Pinpoint the cell where the given text exists, returning its [x, y] midpoint coordinate. 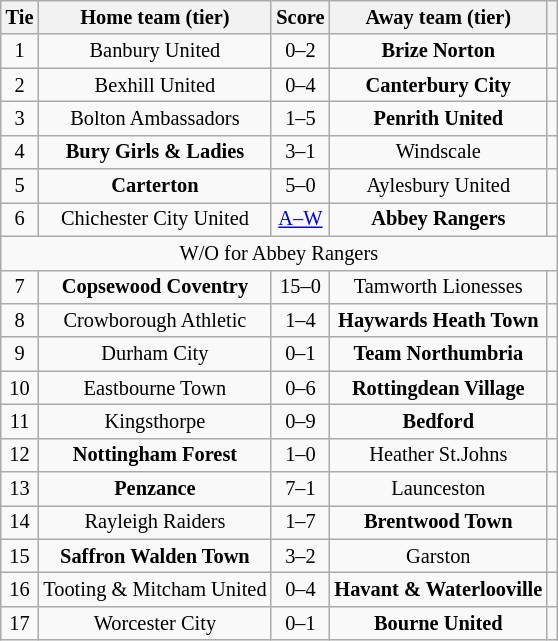
2 [20, 85]
Kingsthorpe [154, 421]
5–0 [300, 186]
6 [20, 219]
Home team (tier) [154, 17]
Copsewood Coventry [154, 287]
13 [20, 489]
Banbury United [154, 51]
14 [20, 522]
Aylesbury United [438, 186]
15–0 [300, 287]
W/O for Abbey Rangers [279, 253]
15 [20, 556]
Launceston [438, 489]
1 [20, 51]
Carterton [154, 186]
Haywards Heath Town [438, 320]
3–1 [300, 152]
1–0 [300, 455]
3 [20, 118]
1–5 [300, 118]
7 [20, 287]
10 [20, 388]
Brentwood Town [438, 522]
Durham City [154, 354]
Bourne United [438, 623]
Chichester City United [154, 219]
Away team (tier) [438, 17]
Bury Girls & Ladies [154, 152]
Team Northumbria [438, 354]
Saffron Walden Town [154, 556]
0–2 [300, 51]
Canterbury City [438, 85]
Penrith United [438, 118]
Rottingdean Village [438, 388]
Bedford [438, 421]
Tamworth Lionesses [438, 287]
Rayleigh Raiders [154, 522]
1–7 [300, 522]
Heather St.Johns [438, 455]
Havant & Waterlooville [438, 589]
5 [20, 186]
8 [20, 320]
4 [20, 152]
Bexhill United [154, 85]
12 [20, 455]
7–1 [300, 489]
Score [300, 17]
Crowborough Athletic [154, 320]
Windscale [438, 152]
17 [20, 623]
Brize Norton [438, 51]
Worcester City [154, 623]
16 [20, 589]
Penzance [154, 489]
11 [20, 421]
3–2 [300, 556]
Nottingham Forest [154, 455]
0–6 [300, 388]
Abbey Rangers [438, 219]
A–W [300, 219]
Tooting & Mitcham United [154, 589]
9 [20, 354]
1–4 [300, 320]
Garston [438, 556]
0–9 [300, 421]
Tie [20, 17]
Bolton Ambassadors [154, 118]
Eastbourne Town [154, 388]
